Detect which cell encompasses the target text, then output its [X, Y] center coordinate. 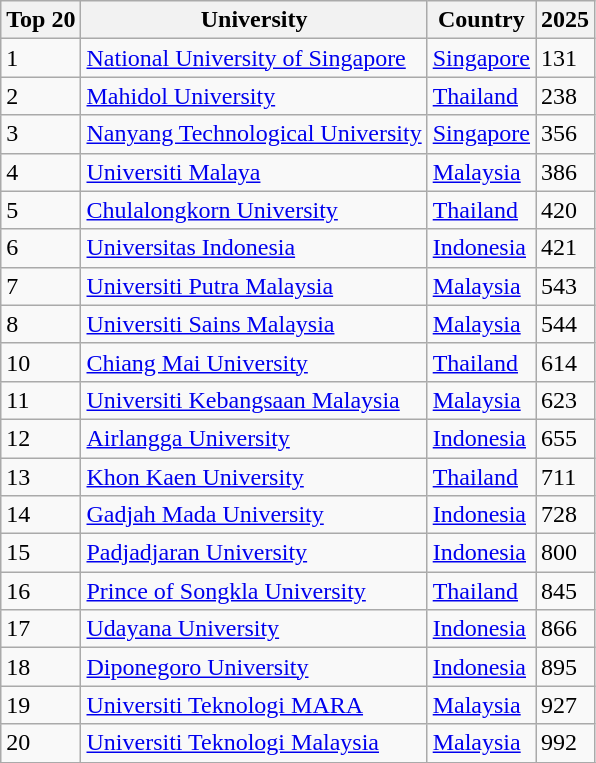
8 [41, 324]
Country [481, 20]
Chiang Mai University [254, 362]
1 [41, 58]
3 [41, 134]
National University of Singapore [254, 58]
18 [41, 667]
Universiti Putra Malaysia [254, 286]
Padjadjaran University [254, 553]
Top 20 [41, 20]
15 [41, 553]
12 [41, 438]
927 [566, 705]
20 [41, 743]
Universiti Malaya [254, 172]
Nanyang Technological University [254, 134]
543 [566, 286]
728 [566, 515]
6 [41, 248]
Universiti Kebangsaan Malaysia [254, 400]
356 [566, 134]
University [254, 20]
Gadjah Mada University [254, 515]
711 [566, 477]
655 [566, 438]
623 [566, 400]
2 [41, 96]
Universiti Teknologi MARA [254, 705]
7 [41, 286]
Mahidol University [254, 96]
386 [566, 172]
131 [566, 58]
614 [566, 362]
Universiti Sains Malaysia [254, 324]
Prince of Songkla University [254, 591]
238 [566, 96]
Universitas Indonesia [254, 248]
800 [566, 553]
4 [41, 172]
2025 [566, 20]
Universiti Teknologi Malaysia [254, 743]
17 [41, 629]
10 [41, 362]
Khon Kaen University [254, 477]
420 [566, 210]
Udayana University [254, 629]
845 [566, 591]
19 [41, 705]
895 [566, 667]
Diponegoro University [254, 667]
14 [41, 515]
544 [566, 324]
Airlangga University [254, 438]
866 [566, 629]
11 [41, 400]
Chulalongkorn University [254, 210]
13 [41, 477]
992 [566, 743]
421 [566, 248]
16 [41, 591]
5 [41, 210]
